Return [X, Y] of the center of cell containing provided text 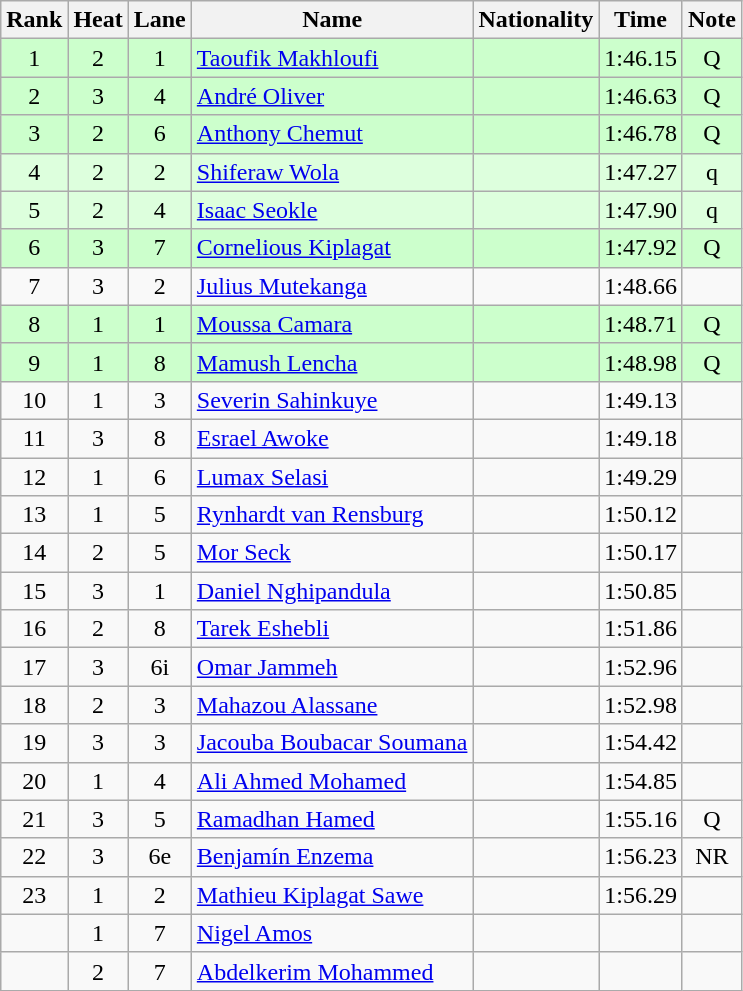
1:54.42 [641, 743]
14 [34, 553]
Name [332, 20]
1:46.15 [641, 58]
Mathieu Kiplagat Sawe [332, 895]
13 [34, 515]
1:56.23 [641, 857]
1:52.98 [641, 705]
15 [34, 591]
6i [160, 667]
1:52.96 [641, 667]
22 [34, 857]
Abdelkerim Mohammed [332, 971]
Mahazou Alassane [332, 705]
1:55.16 [641, 819]
1:50.17 [641, 553]
17 [34, 667]
1:47.92 [641, 248]
Lumax Selasi [332, 477]
Note [712, 20]
12 [34, 477]
Julius Mutekanga [332, 286]
Nationality [536, 20]
Heat [98, 20]
Jacouba Boubacar Soumana [332, 743]
Tarek Eshebli [332, 629]
1:46.78 [641, 134]
1:48.71 [641, 324]
1:51.86 [641, 629]
19 [34, 743]
20 [34, 781]
16 [34, 629]
1:46.63 [641, 96]
Nigel Amos [332, 933]
1:49.18 [641, 438]
1:48.98 [641, 362]
10 [34, 400]
1:47.27 [641, 172]
Isaac Seokle [332, 210]
23 [34, 895]
Severin Sahinkuye [332, 400]
18 [34, 705]
Ramadhan Hamed [332, 819]
1:50.85 [641, 591]
Ali Ahmed Mohamed [332, 781]
Taoufik Makhloufi [332, 58]
1:49.29 [641, 477]
André Oliver [332, 96]
1:49.13 [641, 400]
1:56.29 [641, 895]
Omar Jammeh [332, 667]
11 [34, 438]
1:48.66 [641, 286]
Lane [160, 20]
Time [641, 20]
9 [34, 362]
1:54.85 [641, 781]
Daniel Nghipandula [332, 591]
Moussa Camara [332, 324]
Rynhardt van Rensburg [332, 515]
Anthony Chemut [332, 134]
Shiferaw Wola [332, 172]
6e [160, 857]
Benjamín Enzema [332, 857]
21 [34, 819]
Mamush Lencha [332, 362]
Esrael Awoke [332, 438]
Mor Seck [332, 553]
1:47.90 [641, 210]
Rank [34, 20]
1:50.12 [641, 515]
Cornelious Kiplagat [332, 248]
NR [712, 857]
